Scan for the cell matching the given text and deliver its [x, y] coordinate at center. 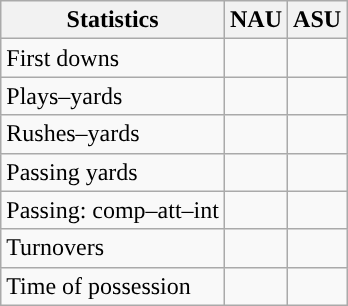
Passing: comp–att–int [113, 210]
First downs [113, 58]
Rushes–yards [113, 134]
Turnovers [113, 248]
Time of possession [113, 286]
Statistics [113, 20]
NAU [256, 20]
Plays–yards [113, 96]
Passing yards [113, 172]
ASU [318, 20]
